Search for the cell housing the specified text and yield its [x, y] center coordinate. 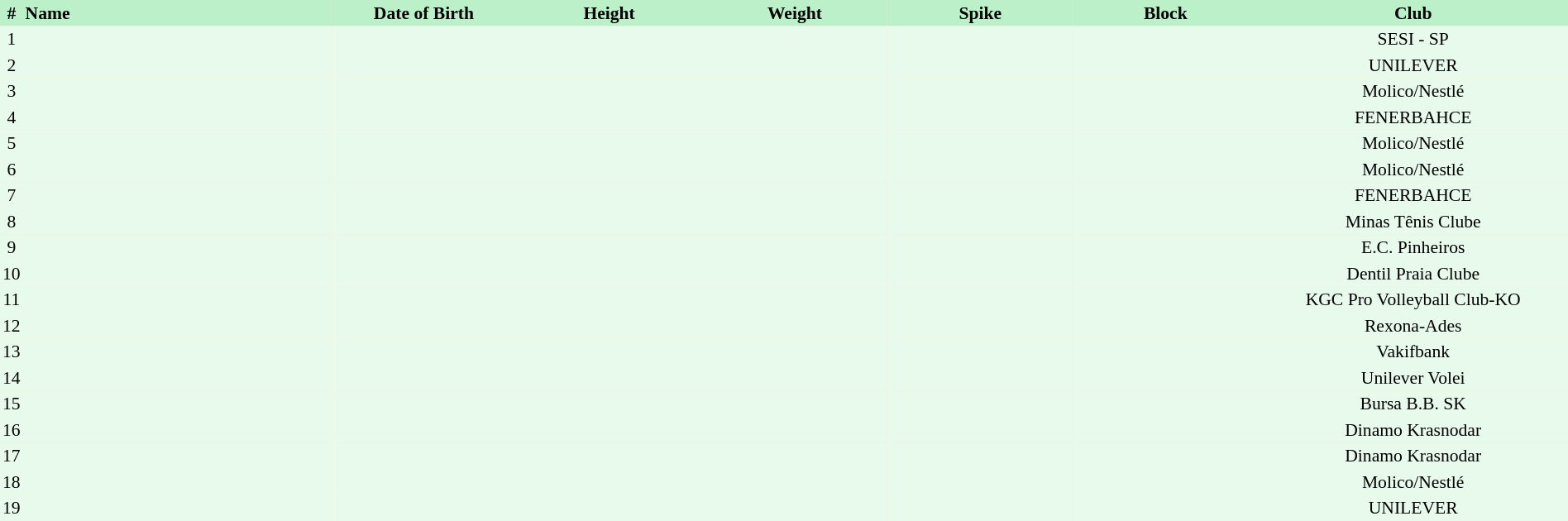
10 [12, 274]
Rexona-Ades [1413, 326]
18 [12, 482]
9 [12, 248]
3 [12, 91]
# [12, 13]
Club [1413, 13]
2 [12, 65]
KGC Pro Volleyball Club-KO [1413, 299]
14 [12, 378]
16 [12, 430]
Vakifbank [1413, 352]
6 [12, 170]
Minas Tênis Clube [1413, 222]
Block [1165, 13]
17 [12, 456]
Name [177, 13]
13 [12, 352]
15 [12, 404]
Height [609, 13]
7 [12, 195]
E.C. Pinheiros [1413, 248]
5 [12, 144]
SESI - SP [1413, 40]
4 [12, 117]
Dentil Praia Clube [1413, 274]
1 [12, 40]
12 [12, 326]
Date of Birth [423, 13]
8 [12, 222]
19 [12, 508]
Spike [980, 13]
Bursa B.B. SK [1413, 404]
Weight [795, 13]
Unilever Volei [1413, 378]
11 [12, 299]
